From the cell containing the given text, extract its center point as [x, y] coordinate. 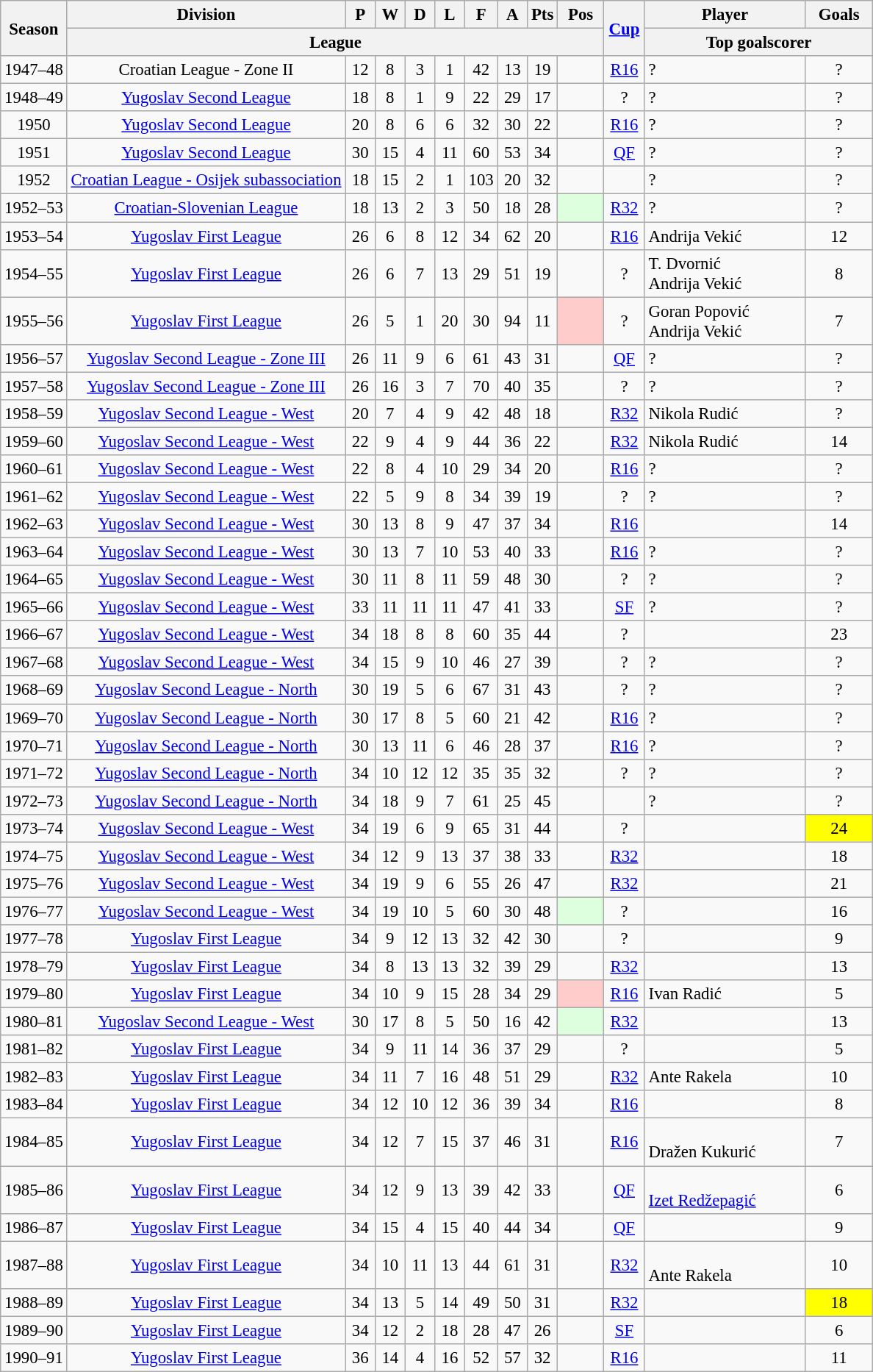
1982–83 [34, 1077]
1966–67 [34, 635]
1989–90 [34, 1330]
1948–49 [34, 98]
65 [481, 829]
1954–55 [34, 274]
67 [481, 690]
1988–89 [34, 1302]
1964–65 [34, 579]
1965–66 [34, 607]
Player [725, 15]
Ivan Radić [725, 994]
1953–54 [34, 236]
1977–78 [34, 939]
Croatian League - Zone II [206, 70]
94 [513, 321]
1951 [34, 153]
1986–87 [34, 1227]
1980–81 [34, 1022]
T. DvornićAndrija Vekić [725, 274]
League [335, 43]
49 [481, 1302]
52 [481, 1358]
Cup [625, 28]
1987–88 [34, 1265]
Andrija Vekić [725, 236]
62 [513, 236]
1961–62 [34, 496]
55 [481, 884]
Dražen Kukurić [725, 1143]
38 [513, 856]
L [450, 15]
1955–56 [34, 321]
1957–58 [34, 386]
P [360, 15]
Goals [838, 15]
1978–79 [34, 967]
1958–59 [34, 414]
25 [513, 801]
1969–70 [34, 718]
1959–60 [34, 441]
F [481, 15]
1967–68 [34, 662]
23 [838, 635]
Season [34, 28]
1956–57 [34, 358]
Pts [542, 15]
1952–53 [34, 208]
Croatian-Slovenian League [206, 208]
A [513, 15]
1974–75 [34, 856]
57 [513, 1358]
1962–63 [34, 524]
45 [542, 801]
103 [481, 180]
Goran PopovićAndrija Vekić [725, 321]
59 [481, 579]
Croatian League - Osijek subassociation [206, 180]
W [389, 15]
Pos [581, 15]
1947–48 [34, 70]
1952 [34, 180]
1979–80 [34, 994]
1983–84 [34, 1105]
70 [481, 386]
1963–64 [34, 552]
1990–91 [34, 1358]
1972–73 [34, 801]
1971–72 [34, 773]
1968–69 [34, 690]
27 [513, 662]
1984–85 [34, 1143]
1975–76 [34, 884]
Izet Redžepagić [725, 1190]
1970–71 [34, 746]
1973–74 [34, 829]
41 [513, 607]
D [420, 15]
1976–77 [34, 911]
1981–82 [34, 1049]
Top goalscorer [758, 43]
1960–61 [34, 469]
1950 [34, 125]
24 [838, 829]
Division [206, 15]
1985–86 [34, 1190]
